Determine the (x, y) coordinate at the center of the cell enclosing the given text.  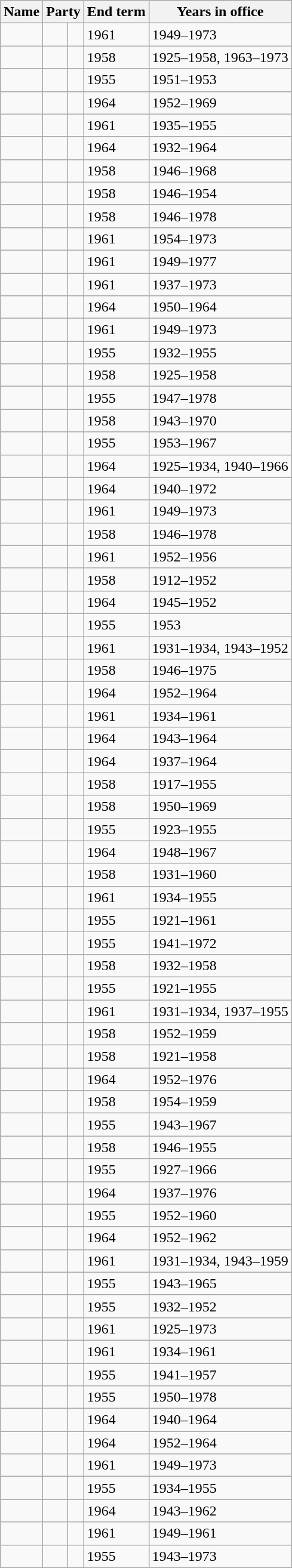
1927–1966 (220, 1170)
1940–1972 (220, 489)
1932–1958 (220, 965)
1952–1960 (220, 1215)
1943–1970 (220, 421)
1953–1967 (220, 443)
1921–1961 (220, 920)
1952–1956 (220, 557)
1946–1954 (220, 193)
1941–1972 (220, 943)
1946–1975 (220, 671)
1947–1978 (220, 398)
1925–1958 (220, 375)
1931–1934, 1943–1952 (220, 647)
1931–1960 (220, 875)
1921–1958 (220, 1057)
1951–1953 (220, 80)
1943–1973 (220, 1556)
1925–1958, 1963–1973 (220, 57)
1943–1964 (220, 739)
1940–1964 (220, 1420)
1952–1959 (220, 1034)
1950–1964 (220, 307)
1953 (220, 625)
Party (63, 12)
End term (116, 12)
1923–1955 (220, 829)
1949–1961 (220, 1533)
1932–1952 (220, 1306)
1935–1955 (220, 125)
1952–1962 (220, 1238)
1931–1934, 1937–1955 (220, 1011)
Name (21, 12)
1925–1973 (220, 1329)
1921–1955 (220, 988)
1937–1976 (220, 1193)
1943–1967 (220, 1125)
1950–1969 (220, 807)
1925–1934, 1940–1966 (220, 466)
1952–1969 (220, 103)
1941–1957 (220, 1374)
1950–1978 (220, 1397)
1943–1962 (220, 1511)
1946–1955 (220, 1147)
1943–1965 (220, 1283)
1954–1973 (220, 239)
1948–1967 (220, 852)
1949–1977 (220, 261)
1937–1973 (220, 285)
1945–1952 (220, 602)
1932–1964 (220, 148)
1931–1934, 1943–1959 (220, 1261)
1954–1959 (220, 1102)
1932–1955 (220, 353)
1912–1952 (220, 579)
1952–1976 (220, 1079)
1917–1955 (220, 784)
Years in office (220, 12)
1937–1964 (220, 761)
1946–1968 (220, 171)
